Capture the cell that displays the provided text and extract its (x, y) central coordinate. 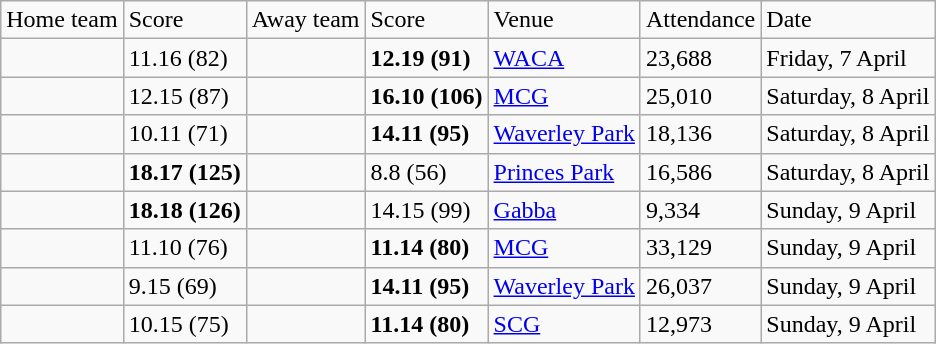
Gabba (564, 210)
16.10 (106) (426, 96)
12,973 (700, 324)
Friday, 7 April (848, 58)
WACA (564, 58)
Princes Park (564, 172)
23,688 (700, 58)
16,586 (700, 172)
14.15 (99) (426, 210)
10.15 (75) (184, 324)
33,129 (700, 248)
11.16 (82) (184, 58)
SCG (564, 324)
12.19 (91) (426, 58)
10.11 (71) (184, 134)
Attendance (700, 20)
18.17 (125) (184, 172)
18.18 (126) (184, 210)
Venue (564, 20)
11.10 (76) (184, 248)
Date (848, 20)
Home team (62, 20)
18,136 (700, 134)
Away team (306, 20)
26,037 (700, 286)
12.15 (87) (184, 96)
25,010 (700, 96)
9,334 (700, 210)
9.15 (69) (184, 286)
8.8 (56) (426, 172)
